For the text-containing cell, return its midpoint in [x, y] coordinate format. 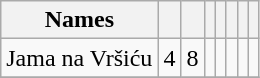
4 [170, 58]
Names [80, 20]
8 [192, 58]
Jama na Vršiću [80, 58]
